For the text-containing cell, return its midpoint in (X, Y) coordinate format. 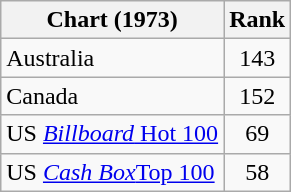
US Billboard Hot 100 (112, 134)
Rank (258, 20)
Canada (112, 96)
152 (258, 96)
58 (258, 172)
Australia (112, 58)
US Cash BoxTop 100 (112, 172)
Chart (1973) (112, 20)
143 (258, 58)
69 (258, 134)
